For the text-containing cell, return its midpoint in (x, y) coordinate format. 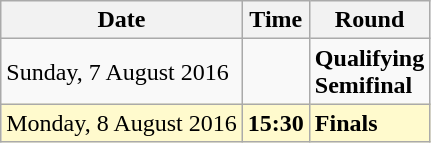
Sunday, 7 August 2016 (122, 72)
15:30 (276, 123)
Monday, 8 August 2016 (122, 123)
Time (276, 20)
QualifyingSemifinal (369, 72)
Finals (369, 123)
Round (369, 20)
Date (122, 20)
